Find where the given text appears and provide that cell's center as [X, Y] coordinate. 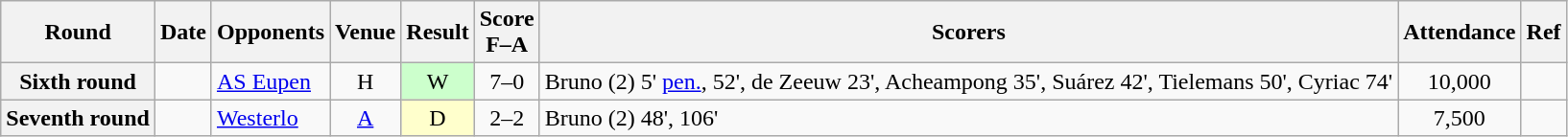
Seventh round [79, 118]
Opponents [271, 33]
Ref [1543, 33]
Venue [366, 33]
D [438, 118]
A [366, 118]
ScoreF–A [507, 33]
Date [182, 33]
Round [79, 33]
H [366, 81]
2–2 [507, 118]
Sixth round [79, 81]
Scorers [969, 33]
Result [438, 33]
Westerlo [271, 118]
10,000 [1460, 81]
7,500 [1460, 118]
Bruno (2) 48', 106' [969, 118]
Bruno (2) 5' pen., 52', de Zeeuw 23', Acheampong 35', Suárez 42', Tielemans 50', Cyriac 74' [969, 81]
AS Eupen [271, 81]
Attendance [1460, 33]
7–0 [507, 81]
W [438, 81]
